Pinpoint the cell where the given text exists, returning its [x, y] midpoint coordinate. 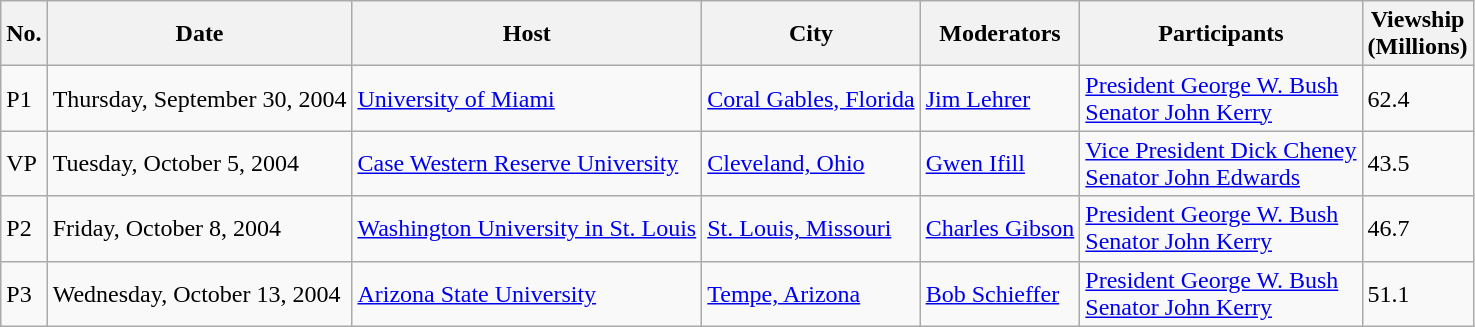
62.4 [1418, 98]
Cleveland, Ohio [811, 164]
Arizona State University [527, 294]
Thursday, September 30, 2004 [200, 98]
Wednesday, October 13, 2004 [200, 294]
Host [527, 34]
Date [200, 34]
No. [24, 34]
Case Western Reserve University [527, 164]
Friday, October 8, 2004 [200, 228]
Charles Gibson [1000, 228]
Participants [1221, 34]
P1 [24, 98]
Tuesday, October 5, 2004 [200, 164]
City [811, 34]
VP [24, 164]
Jim Lehrer [1000, 98]
P2 [24, 228]
Bob Schieffer [1000, 294]
Coral Gables, Florida [811, 98]
Moderators [1000, 34]
Gwen Ifill [1000, 164]
Tempe, Arizona [811, 294]
46.7 [1418, 228]
Washington University in St. Louis [527, 228]
51.1 [1418, 294]
Vice President Dick CheneySenator John Edwards [1221, 164]
P3 [24, 294]
43.5 [1418, 164]
University of Miami [527, 98]
St. Louis, Missouri [811, 228]
Viewship(Millions) [1418, 34]
